Scan for the cell matching the given text and deliver its (x, y) coordinate at center. 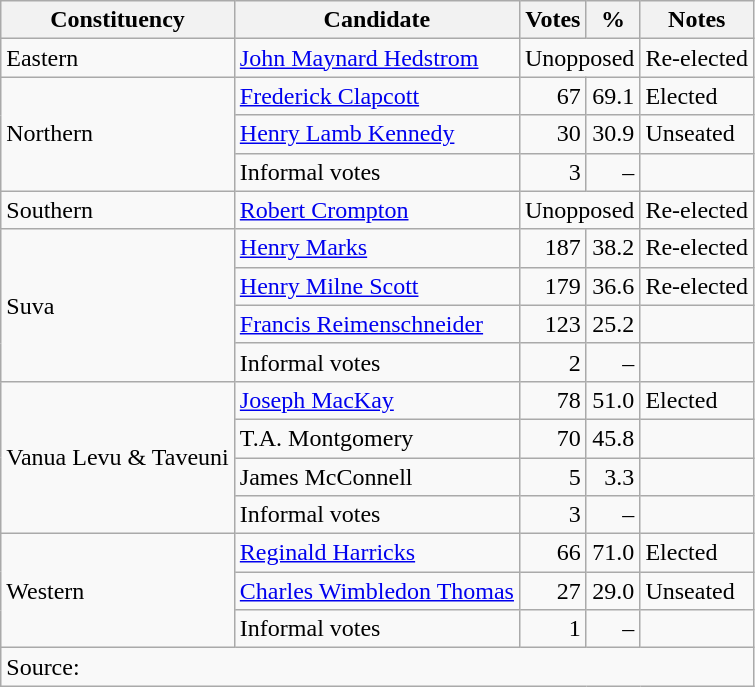
Eastern (118, 58)
27 (552, 591)
Henry Milne Scott (376, 286)
30 (552, 134)
71.0 (613, 553)
179 (552, 286)
Vanua Levu & Taveuni (118, 457)
Reginald Harricks (376, 553)
25.2 (613, 324)
69.1 (613, 96)
Frederick Clapcott (376, 96)
Robert Crompton (376, 210)
30.9 (613, 134)
70 (552, 438)
Henry Lamb Kennedy (376, 134)
38.2 (613, 248)
John Maynard Hedstrom (376, 58)
Votes (552, 20)
45.8 (613, 438)
29.0 (613, 591)
78 (552, 400)
51.0 (613, 400)
% (613, 20)
1 (552, 629)
3.3 (613, 477)
Charles Wimbledon Thomas (376, 591)
5 (552, 477)
36.6 (613, 286)
Henry Marks (376, 248)
Candidate (376, 20)
66 (552, 553)
Northern (118, 134)
Joseph MacKay (376, 400)
187 (552, 248)
Source: (378, 667)
Southern (118, 210)
2 (552, 362)
Suva (118, 305)
Notes (697, 20)
Constituency (118, 20)
123 (552, 324)
Francis Reimenschneider (376, 324)
James McConnell (376, 477)
T.A. Montgomery (376, 438)
Western (118, 591)
67 (552, 96)
